Determine the (x, y) coordinate at the center of the cell enclosing the given text.  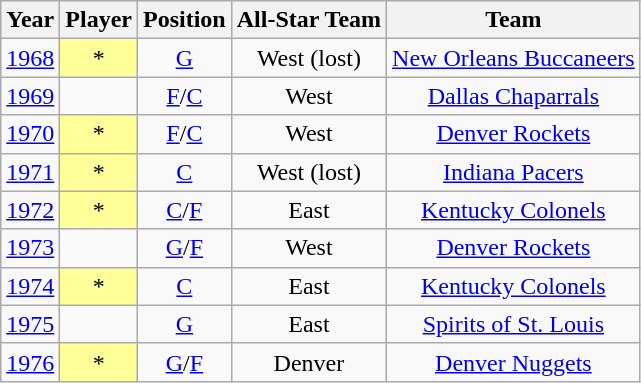
1973 (30, 248)
1974 (30, 286)
Player (99, 20)
1975 (30, 324)
Indiana Pacers (514, 172)
All-Star Team (308, 20)
Dallas Chaparrals (514, 96)
1971 (30, 172)
Denver Nuggets (514, 362)
Team (514, 20)
New Orleans Buccaneers (514, 58)
1972 (30, 210)
1969 (30, 96)
Denver (308, 362)
1970 (30, 134)
C/F (185, 210)
Position (185, 20)
Year (30, 20)
Spirits of St. Louis (514, 324)
1968 (30, 58)
1976 (30, 362)
